For the text-containing cell, return its midpoint in (x, y) coordinate format. 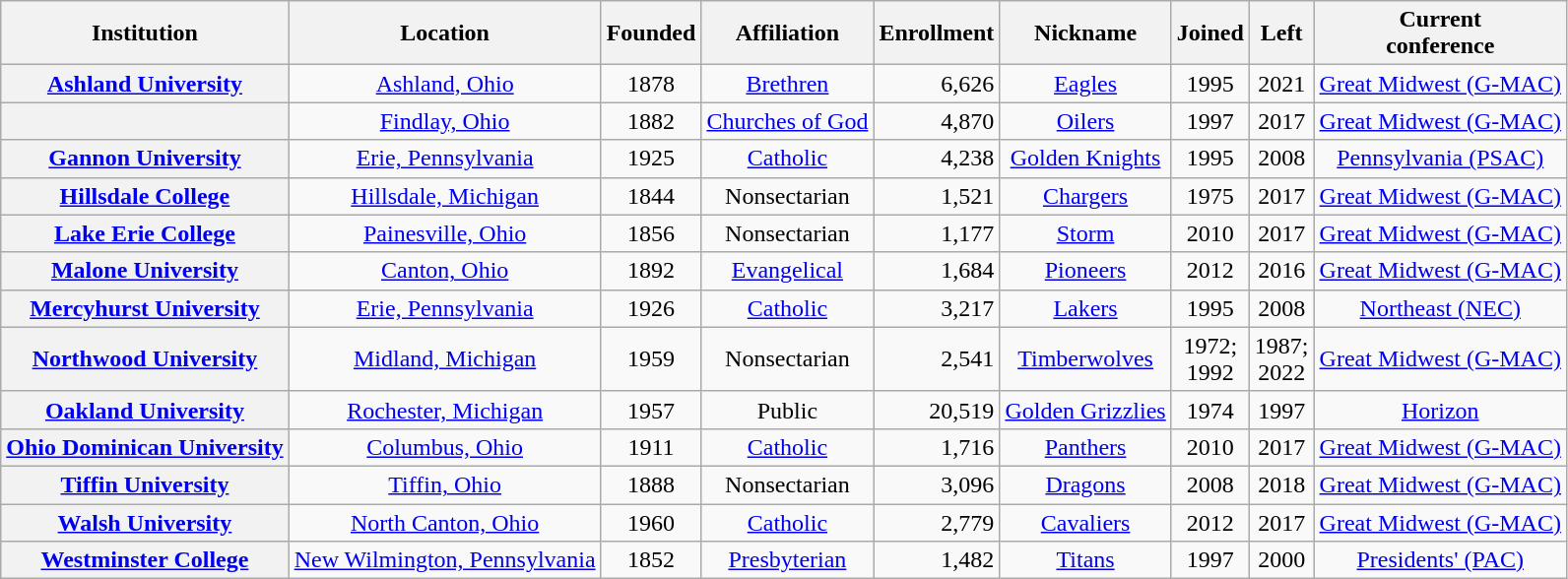
Affiliation (788, 33)
1957 (651, 410)
Titans (1085, 560)
1,521 (937, 196)
Northeast (NEC) (1440, 308)
Nickname (1085, 33)
1,177 (937, 233)
1959 (651, 358)
1852 (651, 560)
Chargers (1085, 196)
1975 (1209, 196)
1856 (651, 233)
Tiffin University (145, 484)
Institution (145, 33)
1911 (651, 447)
Malone University (145, 271)
Presidents' (PAC) (1440, 560)
Findlay, Ohio (445, 121)
Lake Erie College (145, 233)
2000 (1281, 560)
1974 (1209, 410)
Dragons (1085, 484)
Ohio Dominican University (145, 447)
Golden Knights (1085, 159)
Churches of God (788, 121)
Golden Grizzlies (1085, 410)
Oilers (1085, 121)
1,716 (937, 447)
Currentconference (1440, 33)
Walsh University (145, 523)
Enrollment (937, 33)
Mercyhurst University (145, 308)
4,870 (937, 121)
Oakland University (145, 410)
Pioneers (1085, 271)
Brethren (788, 84)
Timberwolves (1085, 358)
Tiffin, Ohio (445, 484)
1972;1992 (1209, 358)
Presbyterian (788, 560)
Ashland, Ohio (445, 84)
Cavaliers (1085, 523)
Painesville, Ohio (445, 233)
Panthers (1085, 447)
Midland, Michigan (445, 358)
1960 (651, 523)
1926 (651, 308)
Lakers (1085, 308)
3,217 (937, 308)
1878 (651, 84)
Eagles (1085, 84)
1,482 (937, 560)
Founded (651, 33)
20,519 (937, 410)
Canton, Ohio (445, 271)
Hillsdale College (145, 196)
Westminster College (145, 560)
2021 (1281, 84)
Horizon (1440, 410)
2016 (1281, 271)
Left (1281, 33)
2,779 (937, 523)
2,541 (937, 358)
1925 (651, 159)
1882 (651, 121)
1,684 (937, 271)
Joined (1209, 33)
1987;2022 (1281, 358)
Rochester, Michigan (445, 410)
Northwood University (145, 358)
Ashland University (145, 84)
3,096 (937, 484)
Public (788, 410)
Gannon University (145, 159)
1892 (651, 271)
1888 (651, 484)
4,238 (937, 159)
6,626 (937, 84)
North Canton, Ohio (445, 523)
2018 (1281, 484)
1844 (651, 196)
Columbus, Ohio (445, 447)
New Wilmington, Pennsylvania (445, 560)
Evangelical (788, 271)
Storm (1085, 233)
Pennsylvania (PSAC) (1440, 159)
Location (445, 33)
Hillsdale, Michigan (445, 196)
